Detect which cell encompasses the target text, then output its [X, Y] center coordinate. 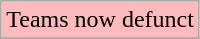
Teams now defunct [100, 20]
